For the text-containing cell, return its midpoint in (x, y) coordinate format. 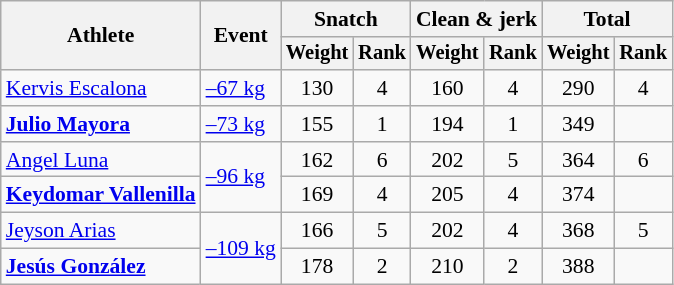
290 (578, 88)
–109 kg (241, 248)
Jeyson Arias (101, 231)
155 (317, 124)
Jesús González (101, 267)
130 (317, 88)
Athlete (101, 36)
Julio Mayora (101, 124)
160 (448, 88)
Keydomar Vallenilla (101, 195)
349 (578, 124)
166 (317, 231)
368 (578, 231)
Clean & jerk (476, 19)
364 (578, 160)
374 (578, 195)
178 (317, 267)
Angel Luna (101, 160)
–73 kg (241, 124)
162 (317, 160)
194 (448, 124)
Snatch (346, 19)
210 (448, 267)
205 (448, 195)
Total (607, 19)
388 (578, 267)
–96 kg (241, 178)
169 (317, 195)
Kervis Escalona (101, 88)
Event (241, 36)
–67 kg (241, 88)
